For the text-containing cell, return its midpoint in [X, Y] coordinate format. 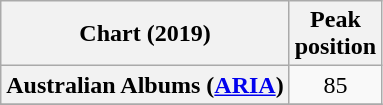
Australian Albums (ARIA) [145, 85]
Chart (2019) [145, 34]
Peakposition [335, 34]
85 [335, 85]
